Provide the (X, Y) coordinate of the cell's center where the given text is located.  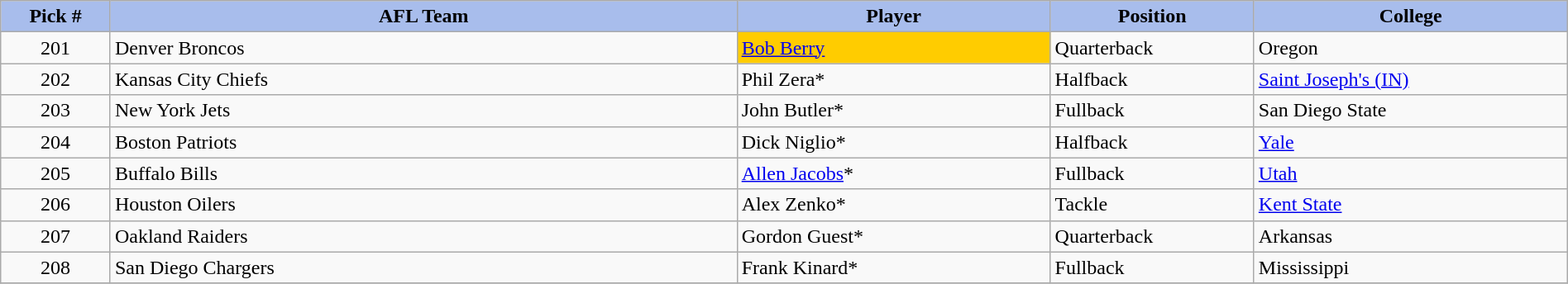
Kent State (1411, 205)
Oakland Raiders (423, 236)
Oregon (1411, 48)
Buffalo Bills (423, 173)
Pick # (56, 17)
Mississippi (1411, 267)
Player (893, 17)
Saint Joseph's (IN) (1411, 79)
Utah (1411, 173)
Frank Kinard* (893, 267)
Tackle (1152, 205)
Phil Zera* (893, 79)
Gordon Guest* (893, 236)
204 (56, 142)
AFL Team (423, 17)
Boston Patriots (423, 142)
Kansas City Chiefs (423, 79)
Dick Niglio* (893, 142)
Houston Oilers (423, 205)
Allen Jacobs* (893, 173)
John Butler* (893, 111)
Arkansas (1411, 236)
205 (56, 173)
206 (56, 205)
Bob Berry (893, 48)
Yale (1411, 142)
201 (56, 48)
San Diego Chargers (423, 267)
202 (56, 79)
Alex Zenko* (893, 205)
207 (56, 236)
College (1411, 17)
208 (56, 267)
San Diego State (1411, 111)
New York Jets (423, 111)
Position (1152, 17)
203 (56, 111)
Denver Broncos (423, 48)
